From the cell containing the given text, extract its center point as (X, Y) coordinate. 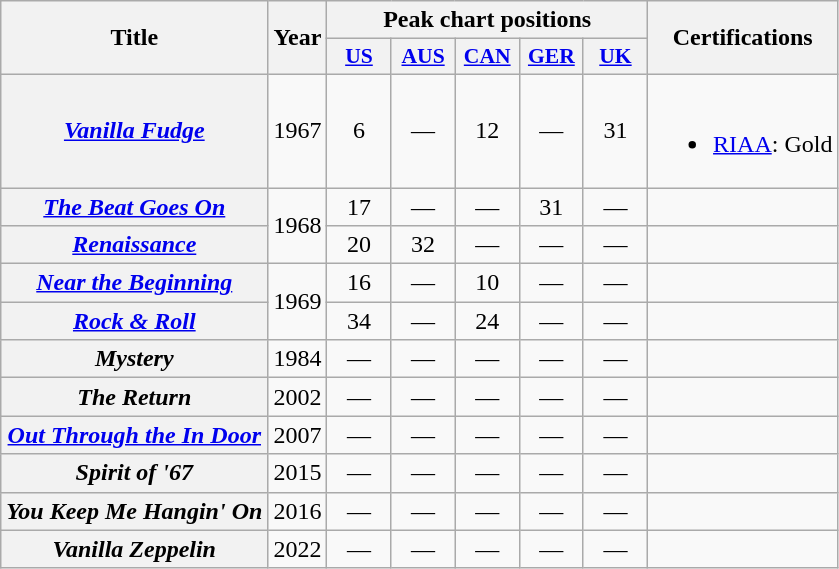
US (359, 57)
2002 (298, 397)
UK (615, 57)
16 (359, 283)
20 (359, 245)
Year (298, 38)
1969 (298, 302)
Out Through the In Door (134, 435)
The Beat Goes On (134, 207)
GER (551, 57)
Peak chart positions (488, 20)
Near the Beginning (134, 283)
Renaissance (134, 245)
CAN (487, 57)
24 (487, 321)
Mystery (134, 359)
2007 (298, 435)
2022 (298, 549)
AUS (423, 57)
RIAA: Gold (743, 130)
You Keep Me Hangin' On (134, 511)
Vanilla Fudge (134, 130)
32 (423, 245)
Vanilla Zeppelin (134, 549)
2015 (298, 473)
2016 (298, 511)
34 (359, 321)
6 (359, 130)
1967 (298, 130)
Spirit of '67 (134, 473)
1968 (298, 226)
Certifications (743, 38)
Rock & Roll (134, 321)
1984 (298, 359)
12 (487, 130)
The Return (134, 397)
17 (359, 207)
10 (487, 283)
Title (134, 38)
